Determine the (x, y) coordinate at the center of the cell enclosing the given text.  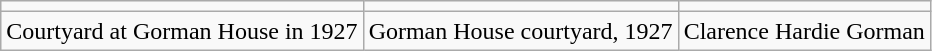
Courtyard at Gorman House in 1927 (182, 31)
Gorman House courtyard, 1927 (520, 31)
Clarence Hardie Gorman (804, 31)
